Capture the cell that displays the provided text and extract its [x, y] central coordinate. 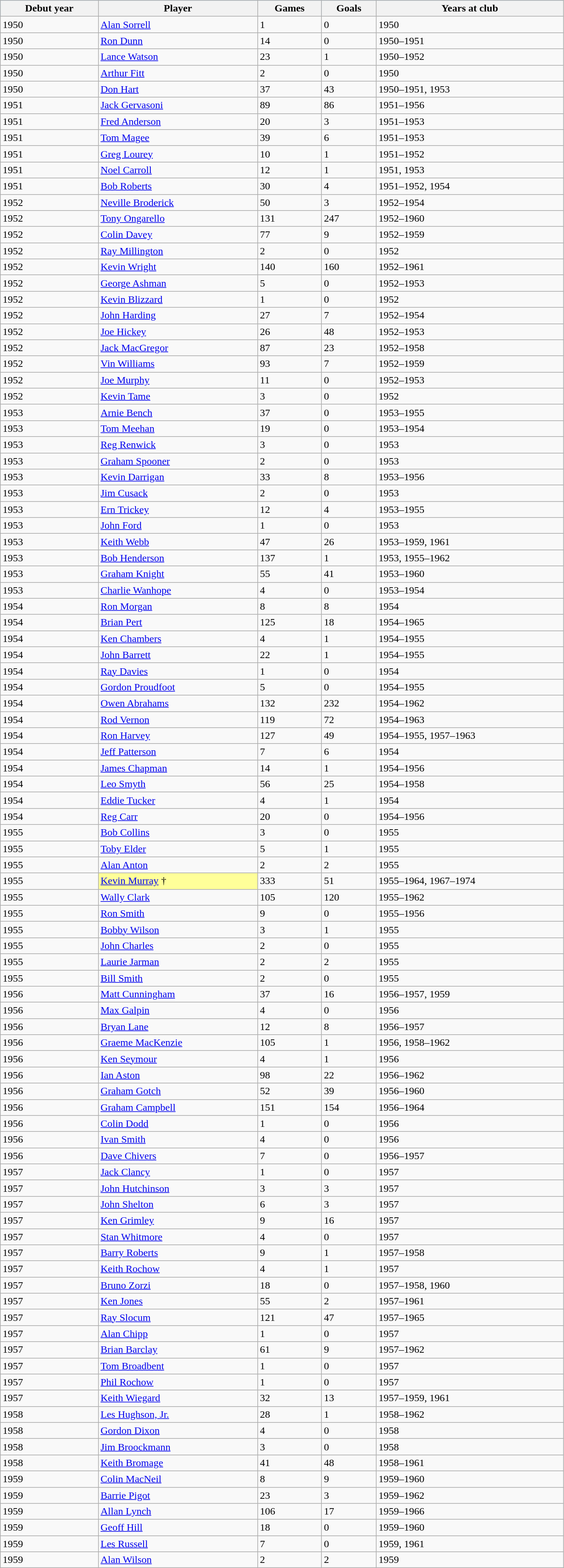
Lance Watson [178, 57]
1959–1966 [470, 1512]
13 [349, 1398]
Gordon Proudfoot [178, 687]
Keith Rochow [178, 1269]
1954–1963 [470, 720]
Player [178, 8]
28 [290, 1414]
77 [290, 235]
Colin MacNeil [178, 1479]
98 [290, 1075]
160 [349, 267]
11 [290, 380]
Ivan Smith [178, 1140]
1952–1958 [470, 348]
1956, 1958–1962 [470, 1043]
247 [349, 219]
1956–1964 [470, 1107]
131 [290, 219]
1954–1955, 1957–1963 [470, 736]
106 [290, 1512]
Colin Davey [178, 235]
Kevin Blizzard [178, 299]
1957–1965 [470, 1317]
10 [290, 154]
Debut year [49, 8]
1950–1951, 1953 [470, 89]
John Shelton [178, 1204]
32 [290, 1398]
Kevin Darrigan [178, 477]
1959–1962 [470, 1495]
121 [290, 1317]
Leo Smyth [178, 784]
30 [290, 186]
1953–1960 [470, 574]
120 [349, 897]
Keith Bromage [178, 1463]
Barrie Pigot [178, 1495]
Reg Carr [178, 816]
Don Hart [178, 89]
Goals [349, 8]
Brian Pert [178, 622]
51 [349, 881]
Ron Dunn [178, 41]
232 [349, 703]
87 [290, 348]
Bob Roberts [178, 186]
1958–1961 [470, 1463]
Alan Chipp [178, 1334]
1956–1957, 1959 [470, 994]
Les Hughson, Jr. [178, 1414]
Jack MacGregor [178, 348]
1952–1960 [470, 219]
Kevin Tame [178, 396]
1957–1962 [470, 1350]
Neville Broderick [178, 203]
27 [290, 315]
Bruno Zorzi [178, 1285]
1955–1964, 1967–1974 [470, 881]
Graham Knight [178, 574]
Keith Wiegard [178, 1398]
50 [290, 203]
Jack Clancy [178, 1172]
Graham Gotch [178, 1091]
151 [290, 1107]
Ron Harvey [178, 736]
137 [290, 558]
Kevin Murray † [178, 881]
Games [290, 8]
Brian Barclay [178, 1350]
1956–1960 [470, 1091]
Graham Campbell [178, 1107]
Tom Magee [178, 138]
Bob Henderson [178, 558]
1954–1965 [470, 622]
61 [290, 1350]
52 [290, 1091]
Jack Gervasoni [178, 105]
17 [349, 1512]
Alan Sorrell [178, 25]
Allan Lynch [178, 1512]
Tony Ongarello [178, 219]
Bobby Wilson [178, 929]
1951–1956 [470, 105]
89 [290, 105]
Ken Chambers [178, 639]
John Hutchinson [178, 1188]
Charlie Wanhope [178, 590]
1951–1952 [470, 154]
Vin Williams [178, 364]
Joe Murphy [178, 380]
154 [349, 1107]
1957–1959, 1961 [470, 1398]
1957–1958, 1960 [470, 1285]
Graham Spooner [178, 461]
Keith Webb [178, 542]
1950–1951 [470, 41]
Ron Smith [178, 913]
1954–1962 [470, 703]
140 [290, 267]
49 [349, 736]
Alan Anton [178, 865]
1953–1959, 1961 [470, 542]
Ken Seymour [178, 1059]
125 [290, 622]
Stan Whitmore [178, 1237]
1957–1961 [470, 1301]
Jim Cusack [178, 493]
Ian Aston [178, 1075]
Toby Elder [178, 849]
Rod Vernon [178, 720]
127 [290, 736]
Dave Chivers [178, 1156]
1957–1958 [470, 1253]
333 [290, 881]
86 [349, 105]
Kevin Wright [178, 267]
1950–1952 [470, 57]
Ken Grimley [178, 1220]
John Barrett [178, 655]
Joe Hickey [178, 332]
Tom Meehan [178, 428]
56 [290, 784]
132 [290, 703]
43 [349, 89]
Arthur Fitt [178, 73]
1953–1956 [470, 477]
1955–1962 [470, 897]
Matt Cunningham [178, 994]
Graeme MacKenzie [178, 1043]
33 [290, 477]
1952–1961 [470, 267]
Jeff Patterson [178, 752]
Tom Broadbent [178, 1366]
Phil Rochow [178, 1382]
Noel Carroll [178, 170]
93 [290, 364]
1954–1958 [470, 784]
Ron Morgan [178, 606]
Bob Collins [178, 833]
Les Russell [178, 1544]
1955–1956 [470, 913]
Greg Lourey [178, 154]
1959, 1961 [470, 1544]
19 [290, 428]
Alan Wilson [178, 1560]
Laurie Jarman [178, 962]
72 [349, 720]
Barry Roberts [178, 1253]
Bill Smith [178, 978]
Reg Renwick [178, 445]
Jim Broockmann [178, 1447]
John Ford [178, 526]
Gordon Dixon [178, 1430]
Years at club [470, 8]
Ern Trickey [178, 510]
1958–1962 [470, 1414]
1956–1962 [470, 1075]
Ray Millington [178, 251]
1953, 1955–1962 [470, 558]
Owen Abrahams [178, 703]
Ken Jones [178, 1301]
Max Galpin [178, 1011]
Ray Davies [178, 671]
John Charles [178, 946]
Ray Slocum [178, 1317]
Geoff Hill [178, 1528]
Bryan Lane [178, 1027]
Wally Clark [178, 897]
James Chapman [178, 768]
Colin Dodd [178, 1123]
John Harding [178, 315]
Arnie Bench [178, 412]
25 [349, 784]
Eddie Tucker [178, 800]
1951–1952, 1954 [470, 186]
George Ashman [178, 283]
1951, 1953 [470, 170]
Fred Anderson [178, 121]
119 [290, 720]
